Extract the (X, Y) coordinate from the center of the cell holding the provided text.  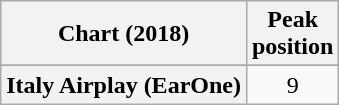
9 (292, 85)
Peakposition (292, 34)
Italy Airplay (EarOne) (124, 85)
Chart (2018) (124, 34)
